Return the (x, y) coordinate for the center point of the cell that contains the specified text.  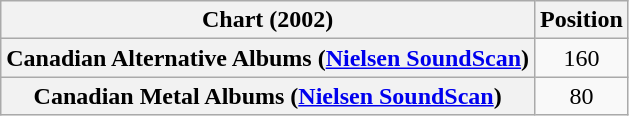
160 (582, 58)
80 (582, 96)
Position (582, 20)
Canadian Alternative Albums (Nielsen SoundScan) (268, 58)
Canadian Metal Albums (Nielsen SoundScan) (268, 96)
Chart (2002) (268, 20)
